For the text-containing cell, return its midpoint in [X, Y] coordinate format. 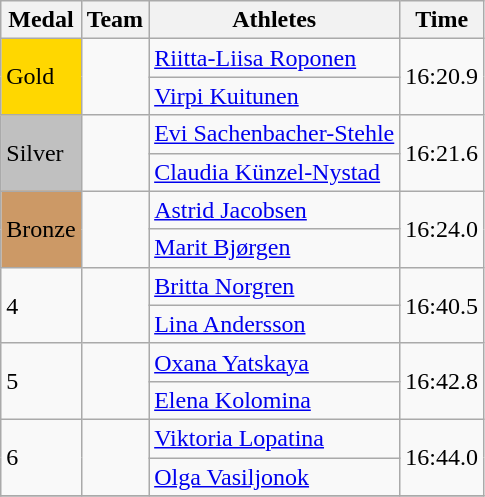
Riitta-Liisa Roponen [274, 58]
4 [41, 305]
Elena Kolomina [274, 400]
16:44.0 [442, 457]
Time [442, 20]
Bronze [41, 229]
Athletes [274, 20]
Lina Andersson [274, 324]
Britta Norgren [274, 286]
16:42.8 [442, 381]
16:40.5 [442, 305]
Astrid Jacobsen [274, 210]
Gold [41, 77]
Silver [41, 153]
Olga Vasiljonok [274, 477]
5 [41, 381]
16:21.6 [442, 153]
Viktoria Lopatina [274, 438]
Marit Bjørgen [274, 248]
Evi Sachenbacher-Stehle [274, 134]
Team [115, 20]
Oxana Yatskaya [274, 362]
Claudia Künzel-Nystad [274, 172]
Medal [41, 20]
16:20.9 [442, 77]
16:24.0 [442, 229]
Virpi Kuitunen [274, 96]
6 [41, 457]
